Extract the [x, y] coordinate from the center of the cell holding the provided text.  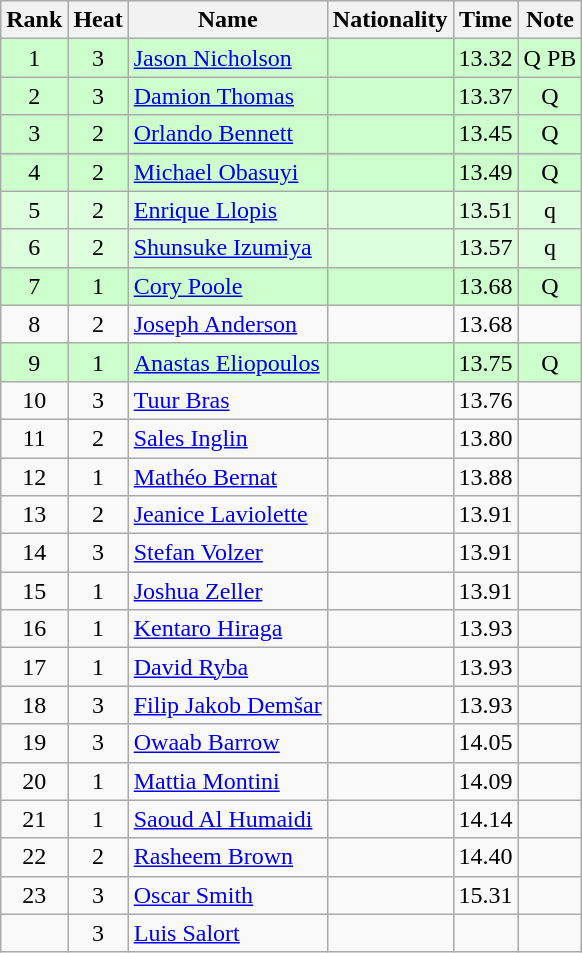
6 [34, 248]
Joshua Zeller [228, 591]
15.31 [486, 895]
Owaab Barrow [228, 743]
10 [34, 400]
14.40 [486, 857]
13.76 [486, 400]
13.75 [486, 362]
Nationality [390, 20]
5 [34, 210]
23 [34, 895]
12 [34, 477]
Stefan Volzer [228, 553]
David Ryba [228, 667]
14 [34, 553]
Name [228, 20]
Rank [34, 20]
Damion Thomas [228, 96]
Cory Poole [228, 286]
Shunsuke Izumiya [228, 248]
14.14 [486, 819]
14.05 [486, 743]
Tuur Bras [228, 400]
Mattia Montini [228, 781]
17 [34, 667]
Sales Inglin [228, 438]
Anastas Eliopoulos [228, 362]
11 [34, 438]
7 [34, 286]
Time [486, 20]
18 [34, 705]
16 [34, 629]
Saoud Al Humaidi [228, 819]
Note [550, 20]
14.09 [486, 781]
Oscar Smith [228, 895]
Filip Jakob Demšar [228, 705]
9 [34, 362]
Orlando Bennett [228, 134]
Q PB [550, 58]
Mathéo Bernat [228, 477]
8 [34, 324]
13.32 [486, 58]
20 [34, 781]
13.45 [486, 134]
Michael Obasuyi [228, 172]
22 [34, 857]
13.49 [486, 172]
13.80 [486, 438]
Kentaro Hiraga [228, 629]
19 [34, 743]
13 [34, 515]
15 [34, 591]
Joseph Anderson [228, 324]
13.88 [486, 477]
4 [34, 172]
21 [34, 819]
Jeanice Laviolette [228, 515]
13.51 [486, 210]
13.37 [486, 96]
13.57 [486, 248]
Heat [98, 20]
Rasheem Brown [228, 857]
Luis Salort [228, 933]
Enrique Llopis [228, 210]
Jason Nicholson [228, 58]
